Return (x, y) of the center of cell containing provided text 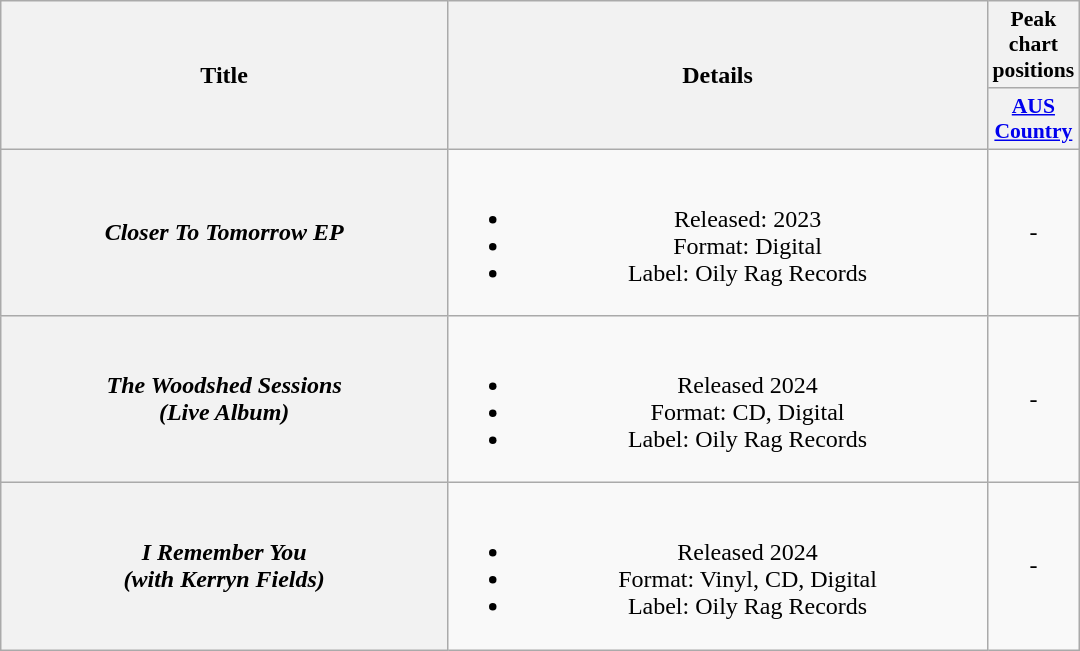
Released 2024Format: CD, DigitalLabel: Oily Rag Records (718, 400)
Peak chart positions (1034, 44)
Released: 2023Format: DigitalLabel: Oily Rag Records (718, 232)
Details (718, 75)
AUSCountry (1034, 118)
Closer To Tomorrow EP (224, 232)
The Woodshed Sessions (Live Album) (224, 400)
Title (224, 75)
I Remember You (with Kerryn Fields) (224, 566)
Released 2024Format: Vinyl, CD, DigitalLabel: Oily Rag Records (718, 566)
